Return the (X, Y) coordinate for the center point of the cell that contains the specified text.  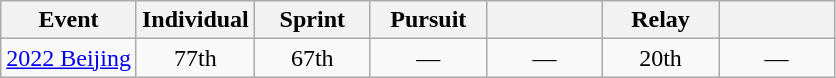
2022 Beijing (69, 58)
Event (69, 20)
20th (660, 58)
Sprint (312, 20)
Individual (195, 20)
Pursuit (428, 20)
Relay (660, 20)
67th (312, 58)
77th (195, 58)
